Scan for the cell matching the given text and deliver its [X, Y] coordinate at center. 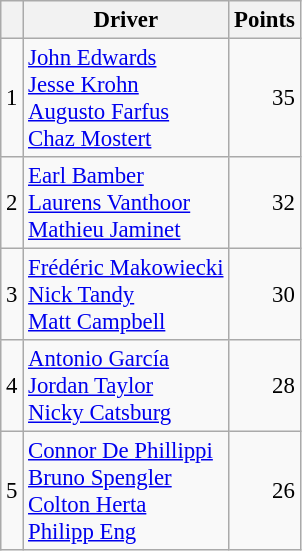
26 [264, 492]
Points [264, 20]
2 [12, 203]
32 [264, 203]
Earl Bamber Laurens Vanthoor Mathieu Jaminet [126, 203]
3 [12, 295]
28 [264, 386]
Driver [126, 20]
1 [12, 98]
30 [264, 295]
Connor De Phillippi Bruno Spengler Colton Herta Philipp Eng [126, 492]
4 [12, 386]
Frédéric Makowiecki Nick Tandy Matt Campbell [126, 295]
5 [12, 492]
John Edwards Jesse Krohn Augusto Farfus Chaz Mostert [126, 98]
35 [264, 98]
Antonio García Jordan Taylor Nicky Catsburg [126, 386]
